Locate the cell with the specified text and output its [x, y] center coordinate. 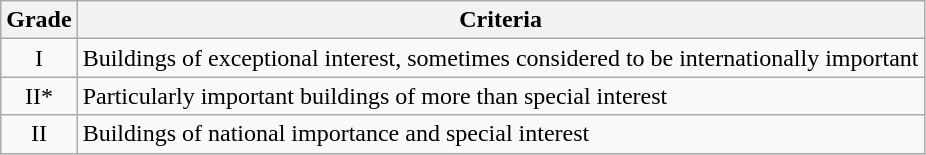
Grade [39, 20]
I [39, 58]
II [39, 134]
Criteria [500, 20]
II* [39, 96]
Buildings of national importance and special interest [500, 134]
Buildings of exceptional interest, sometimes considered to be internationally important [500, 58]
Particularly important buildings of more than special interest [500, 96]
